For the text-containing cell, return its midpoint in [X, Y] coordinate format. 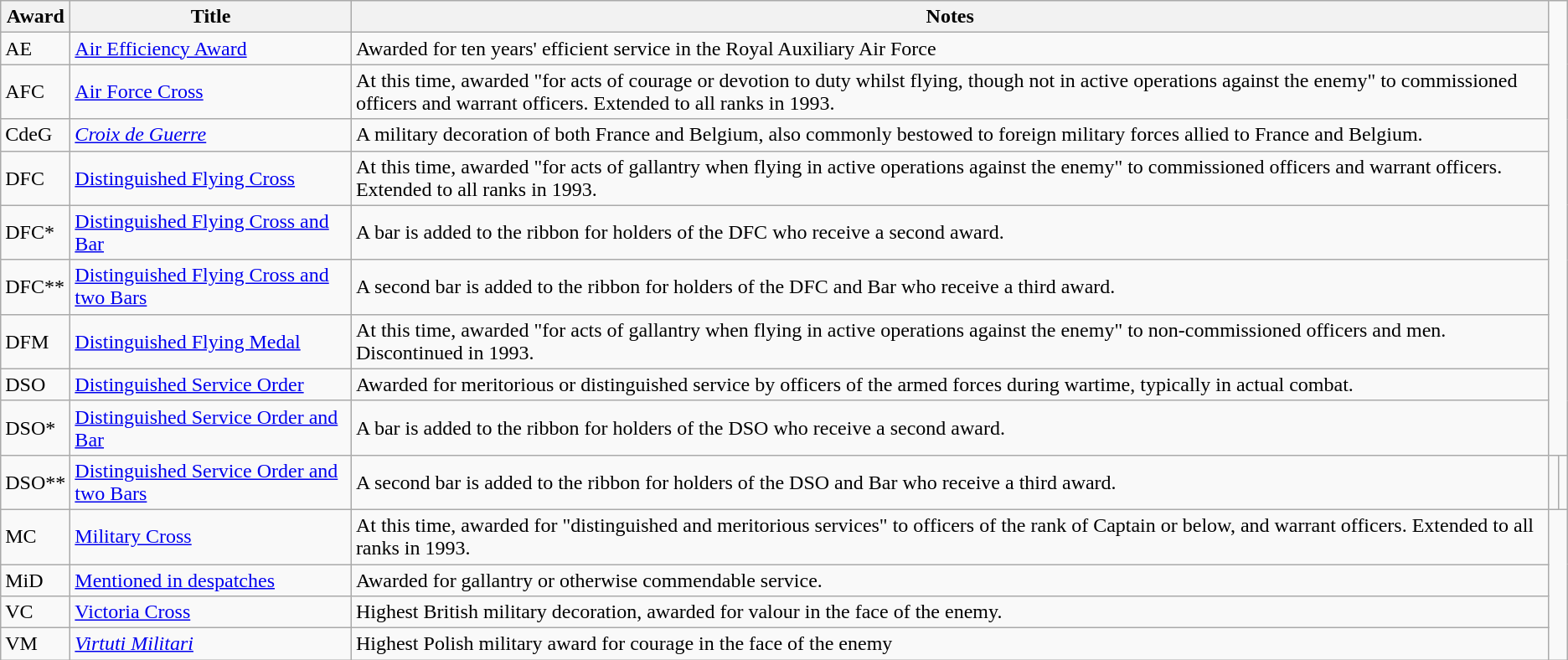
Distinguished Service Order and two Bars [211, 482]
A second bar is added to the ribbon for holders of the DSO and Bar who receive a third award. [950, 482]
Awarded for ten years' efficient service in the Royal Auxiliary Air Force [950, 49]
A military decoration of both France and Belgium, also commonly bestowed to foreign military forces allied to France and Belgium. [950, 135]
DSO** [35, 482]
DSO* [35, 427]
MC [35, 536]
DFC [35, 178]
VC [35, 612]
Virtuti Militari [211, 644]
Distinguished Flying Cross [211, 178]
Distinguished Service Order and Bar [211, 427]
Distinguished Flying Cross and two Bars [211, 286]
CdeG [35, 135]
Distinguished Service Order [211, 384]
Highest British military decoration, awarded for valour in the face of the enemy. [950, 612]
Award [35, 17]
Awarded for meritorious or distinguished service by officers of the armed forces during wartime, typically in actual combat. [950, 384]
A bar is added to the ribbon for holders of the DSO who receive a second award. [950, 427]
Distinguished Flying Medal [211, 342]
A second bar is added to the ribbon for holders of the DFC and Bar who receive a third award. [950, 286]
AE [35, 49]
MiD [35, 580]
DSO [35, 384]
VM [35, 644]
Distinguished Flying Cross and Bar [211, 233]
DFC* [35, 233]
DFM [35, 342]
Air Force Cross [211, 92]
Victoria Cross [211, 612]
Notes [950, 17]
Title [211, 17]
Awarded for gallantry or otherwise commendable service. [950, 580]
A bar is added to the ribbon for holders of the DFC who receive a second award. [950, 233]
Air Efficiency Award [211, 49]
AFC [35, 92]
Highest Polish military award for courage in the face of the enemy [950, 644]
Croix de Guerre [211, 135]
Military Cross [211, 536]
DFC** [35, 286]
Mentioned in despatches [211, 580]
